Return the (X, Y) coordinate for the center point of the cell that contains the specified text.  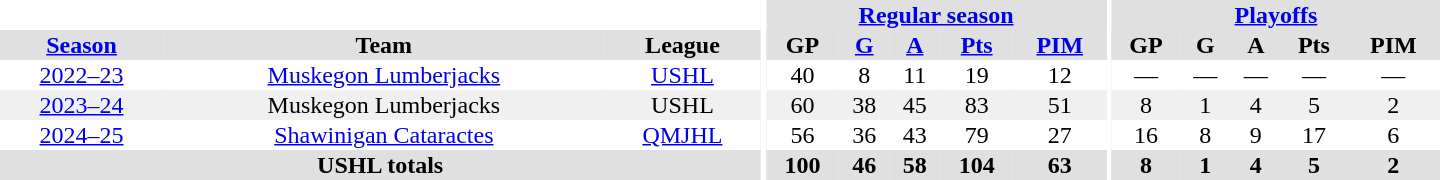
60 (802, 105)
56 (802, 135)
104 (976, 165)
100 (802, 165)
2023–24 (82, 105)
6 (1394, 135)
58 (916, 165)
USHL totals (380, 165)
38 (864, 105)
Team (384, 45)
9 (1256, 135)
Season (82, 45)
83 (976, 105)
16 (1146, 135)
17 (1314, 135)
2024–25 (82, 135)
27 (1060, 135)
51 (1060, 105)
12 (1060, 75)
Shawinigan Cataractes (384, 135)
43 (916, 135)
League (683, 45)
QMJHL (683, 135)
40 (802, 75)
36 (864, 135)
46 (864, 165)
Playoffs (1276, 15)
2022–23 (82, 75)
63 (1060, 165)
Regular season (936, 15)
79 (976, 135)
11 (916, 75)
19 (976, 75)
45 (916, 105)
